Find where the given text appears and provide that cell's center as (X, Y) coordinate. 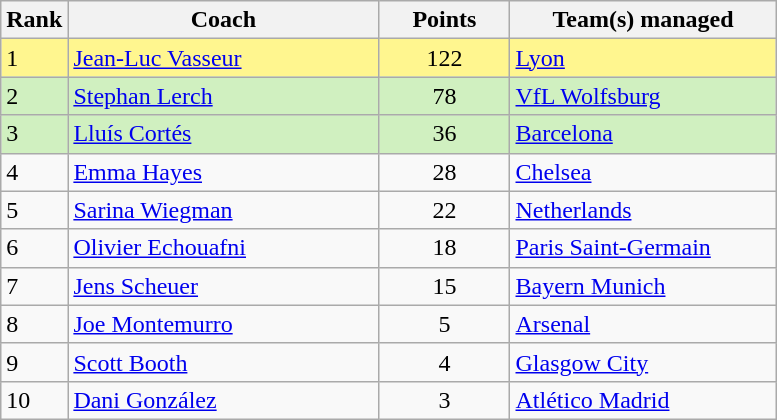
Chelsea (643, 172)
Lluís Cortés (224, 134)
Team(s) managed (643, 20)
Glasgow City (643, 362)
7 (34, 286)
10 (34, 400)
22 (444, 210)
78 (444, 96)
Emma Hayes (224, 172)
Bayern Munich (643, 286)
Netherlands (643, 210)
VfL Wolfsburg (643, 96)
9 (34, 362)
2 (34, 96)
Rank (34, 20)
15 (444, 286)
28 (444, 172)
Jean-Luc Vasseur (224, 58)
Dani González (224, 400)
Lyon (643, 58)
8 (34, 324)
Sarina Wiegman (224, 210)
Barcelona (643, 134)
122 (444, 58)
Joe Montemurro (224, 324)
6 (34, 248)
36 (444, 134)
Atlético Madrid (643, 400)
Arsenal (643, 324)
Paris Saint-Germain (643, 248)
18 (444, 248)
Olivier Echouafni (224, 248)
1 (34, 58)
Scott Booth (224, 362)
Stephan Lerch (224, 96)
Jens Scheuer (224, 286)
Points (444, 20)
Coach (224, 20)
